For the text-containing cell, return its midpoint in [X, Y] coordinate format. 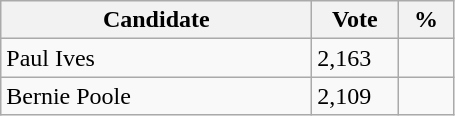
Candidate [156, 20]
Bernie Poole [156, 96]
% [426, 20]
Vote [355, 20]
2,109 [355, 96]
2,163 [355, 58]
Paul Ives [156, 58]
